Return (x, y) of the center of cell containing provided text 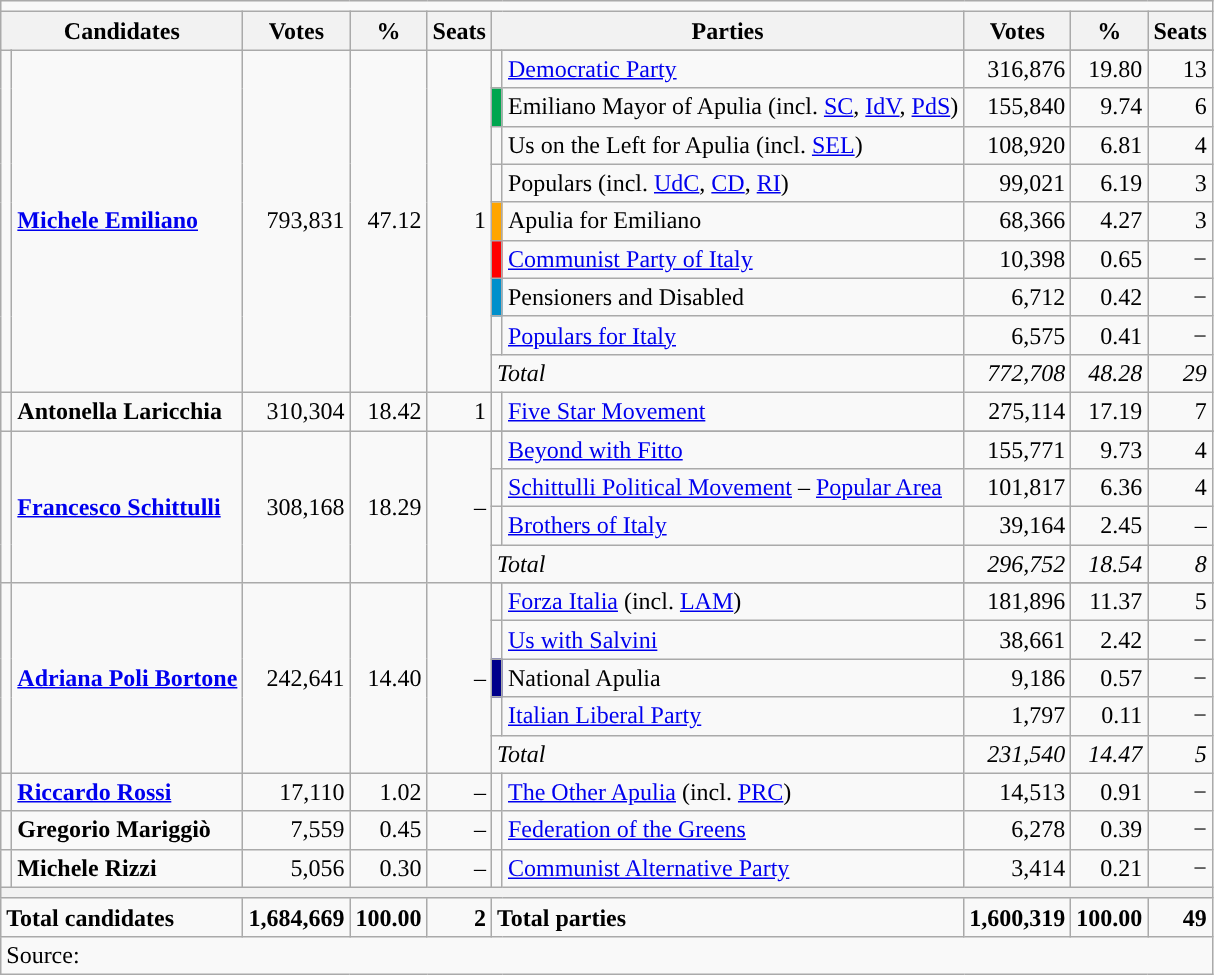
1,684,669 (296, 917)
155,771 (1018, 449)
17,110 (296, 792)
Riccardo Rossi (128, 792)
The Other Apulia (incl. PRC) (732, 792)
0.11 (1110, 716)
9,186 (1018, 678)
Schittulli Political Movement – Popular Area (732, 488)
38,661 (1018, 640)
Brothers of Italy (732, 526)
Forza Italia (incl. LAM) (732, 602)
108,920 (1018, 145)
Parties (727, 31)
0.39 (1110, 830)
Total candidates (122, 917)
231,540 (1018, 754)
19.80 (1110, 69)
Italian Liberal Party (732, 716)
242,641 (296, 678)
7,559 (296, 830)
181,896 (1018, 602)
Pensioners and Disabled (732, 297)
155,840 (1018, 107)
14.40 (388, 678)
National Apulia (732, 678)
14,513 (1018, 792)
Populars for Italy (732, 335)
0.30 (388, 868)
Source: (607, 955)
Francesco Schittulli (128, 506)
2 (459, 917)
6,575 (1018, 335)
0.41 (1110, 335)
0.57 (1110, 678)
14.47 (1110, 754)
308,168 (296, 506)
6.81 (1110, 145)
68,366 (1018, 221)
18.42 (388, 411)
18.29 (388, 506)
7 (1180, 411)
101,817 (1018, 488)
17.19 (1110, 411)
9.73 (1110, 449)
48.28 (1110, 373)
11.37 (1110, 602)
0.42 (1110, 297)
47.12 (388, 222)
Democratic Party (732, 69)
793,831 (296, 222)
Us with Salvini (732, 640)
3,414 (1018, 868)
1,797 (1018, 716)
5,056 (296, 868)
4.27 (1110, 221)
2.42 (1110, 640)
39,164 (1018, 526)
0.65 (1110, 259)
99,021 (1018, 183)
Michele Emiliano (128, 222)
0.21 (1110, 868)
10,398 (1018, 259)
6.19 (1110, 183)
6.36 (1110, 488)
6 (1180, 107)
Gregorio Mariggiò (128, 830)
316,876 (1018, 69)
Adriana Poli Bortone (128, 678)
2.45 (1110, 526)
49 (1180, 917)
Apulia for Emiliano (732, 221)
Total parties (727, 917)
Federation of the Greens (732, 830)
1.02 (388, 792)
Candidates (122, 31)
Us on the Left for Apulia (incl. SEL) (732, 145)
0.45 (388, 830)
Emiliano Mayor of Apulia (incl. SC, IdV, PdS) (732, 107)
Michele Rizzi (128, 868)
Beyond with Fitto (732, 449)
0.91 (1110, 792)
310,304 (296, 411)
13 (1180, 69)
9.74 (1110, 107)
296,752 (1018, 564)
Populars (incl. UdC, CD, RI) (732, 183)
29 (1180, 373)
772,708 (1018, 373)
Communist Party of Italy (732, 259)
6,278 (1018, 830)
Antonella Laricchia (128, 411)
Communist Alternative Party (732, 868)
6,712 (1018, 297)
8 (1180, 564)
Five Star Movement (732, 411)
275,114 (1018, 411)
1,600,319 (1018, 917)
18.54 (1110, 564)
